For the text-containing cell, return its midpoint in (X, Y) coordinate format. 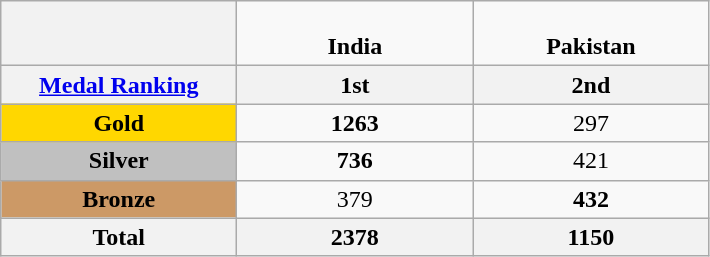
Silver (119, 161)
421 (591, 161)
Medal Ranking (119, 85)
2378 (355, 237)
1263 (355, 123)
297 (591, 123)
379 (355, 199)
Gold (119, 123)
2nd (591, 85)
India (355, 34)
1st (355, 85)
1150 (591, 237)
Total (119, 237)
432 (591, 199)
Pakistan (591, 34)
736 (355, 161)
Bronze (119, 199)
